Capture the cell that displays the provided text and extract its [x, y] central coordinate. 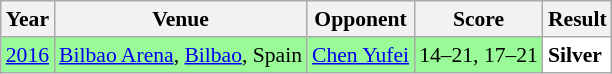
Venue [180, 19]
Chen Yufei [360, 55]
Opponent [360, 19]
2016 [28, 55]
Score [478, 19]
Silver [578, 55]
Year [28, 19]
Bilbao Arena, Bilbao, Spain [180, 55]
14–21, 17–21 [478, 55]
Result [578, 19]
